For the text-containing cell, return its midpoint in (x, y) coordinate format. 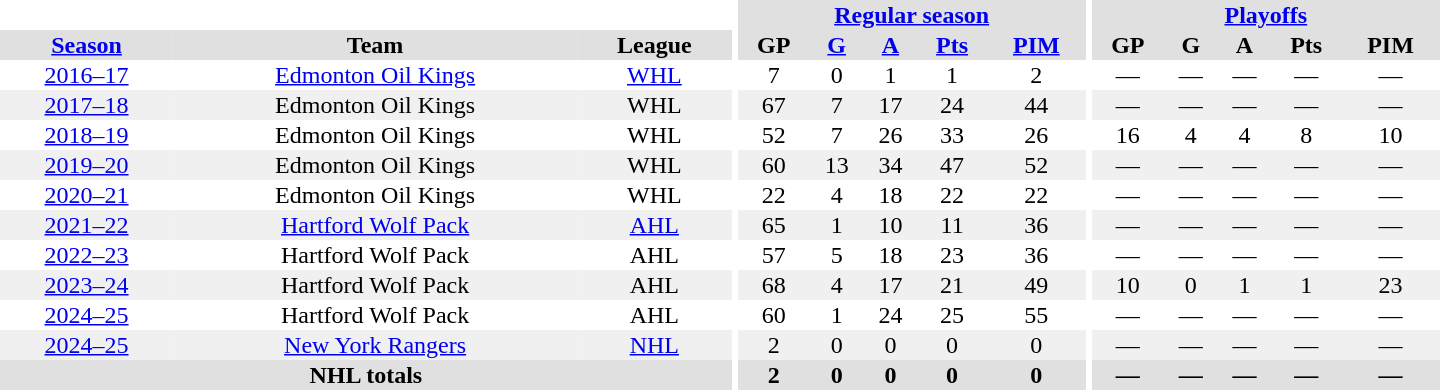
2021–22 (86, 225)
New York Rangers (375, 345)
68 (774, 285)
33 (952, 135)
67 (774, 105)
49 (1036, 285)
44 (1036, 105)
2016–17 (86, 75)
65 (774, 225)
NHL (654, 345)
2020–21 (86, 195)
Playoffs (1266, 15)
34 (891, 165)
11 (952, 225)
NHL totals (366, 375)
55 (1036, 315)
57 (774, 255)
13 (837, 165)
Team (375, 45)
2018–19 (86, 135)
League (654, 45)
47 (952, 165)
25 (952, 315)
2023–24 (86, 285)
21 (952, 285)
2019–20 (86, 165)
Regular season (912, 15)
8 (1306, 135)
2017–18 (86, 105)
16 (1128, 135)
5 (837, 255)
2022–23 (86, 255)
Season (86, 45)
